Output the (x, y) coordinate of the center of the cell containing the given text.  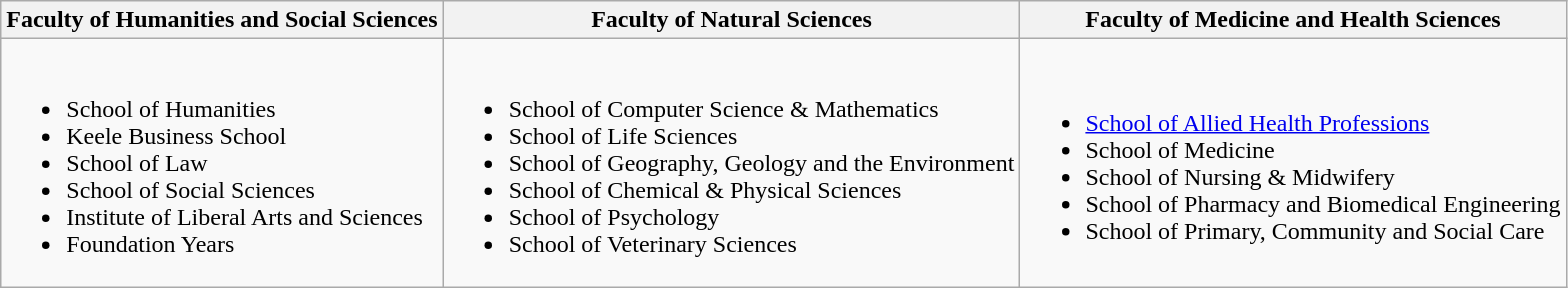
Faculty of Humanities and Social Sciences (222, 20)
Faculty of Medicine and Health Sciences (1293, 20)
Faculty of Natural Sciences (732, 20)
School of HumanitiesKeele Business SchoolSchool of LawSchool of Social SciencesInstitute of Liberal Arts and SciencesFoundation Years (222, 163)
